From the cell containing the given text, extract its center point as (X, Y) coordinate. 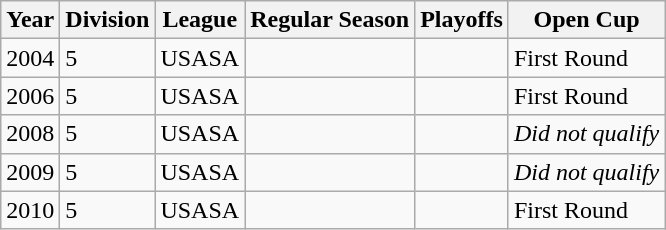
League (200, 20)
2008 (30, 134)
Open Cup (586, 20)
2010 (30, 210)
2009 (30, 172)
2006 (30, 96)
2004 (30, 58)
Regular Season (330, 20)
Division (108, 20)
Playoffs (462, 20)
Year (30, 20)
